Provide the (X, Y) coordinate of the cell's center where the given text is located.  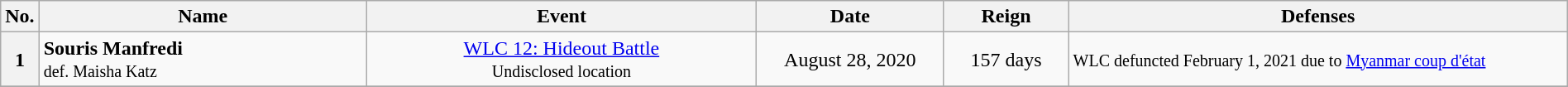
August 28, 2020 (850, 60)
1 (20, 60)
Date (850, 17)
Name (203, 17)
Defenses (1318, 17)
Event (561, 17)
157 days (1006, 60)
No. (20, 17)
WLC defuncted February 1, 2021 due to Myanmar coup d'état (1318, 60)
Reign (1006, 17)
WLC 12: Hideout BattleUndisclosed location (561, 60)
Souris Manfredidef. Maisha Katz (203, 60)
